Locate the cell with the specified text and output its [x, y] center coordinate. 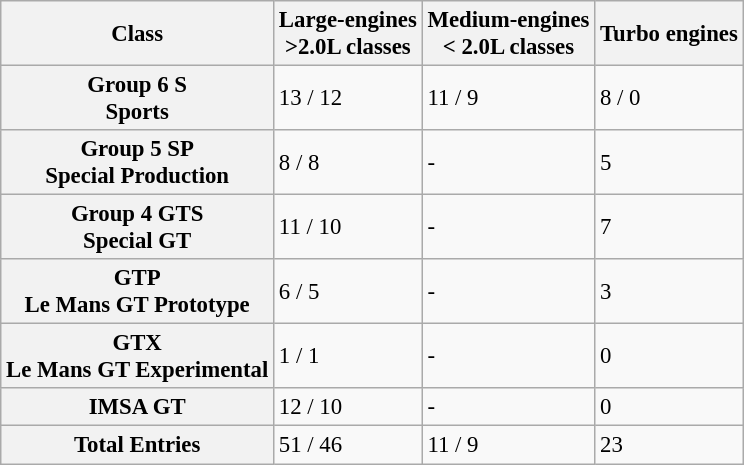
Turbo engines [669, 34]
Group 5 SP Special Production [138, 162]
8 / 0 [669, 98]
51 / 46 [348, 445]
13 / 12 [348, 98]
23 [669, 445]
GTX Le Mans GT Experimental [138, 356]
IMSA GT [138, 407]
1 / 1 [348, 356]
5 [669, 162]
Group 6 S Sports [138, 98]
11 / 10 [348, 228]
8 / 8 [348, 162]
Class [138, 34]
Large-engines >2.0L classes [348, 34]
Group 4 GTS Special GT [138, 228]
Total Entries [138, 445]
3 [669, 292]
GTP Le Mans GT Prototype [138, 292]
12 / 10 [348, 407]
6 / 5 [348, 292]
Medium-engines < 2.0L classes [508, 34]
7 [669, 228]
